Capture the cell that displays the provided text and extract its (x, y) central coordinate. 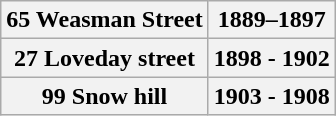
1889–1897 (272, 20)
27 Loveday street (104, 58)
99 Snow hill (104, 96)
1898 - 1902 (272, 58)
1903 - 1908 (272, 96)
65 Weasman Street (104, 20)
